From the cell containing the given text, extract its center point as [X, Y] coordinate. 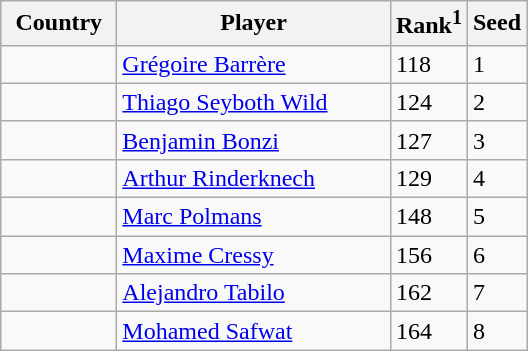
156 [428, 255]
162 [428, 293]
Seed [496, 24]
148 [428, 217]
Arthur Rinderknech [254, 178]
129 [428, 178]
Rank1 [428, 24]
118 [428, 64]
164 [428, 331]
6 [496, 255]
Country [59, 24]
Benjamin Bonzi [254, 140]
3 [496, 140]
4 [496, 178]
5 [496, 217]
127 [428, 140]
Maxime Cressy [254, 255]
Player [254, 24]
Marc Polmans [254, 217]
2 [496, 102]
8 [496, 331]
1 [496, 64]
Grégoire Barrère [254, 64]
Alejandro Tabilo [254, 293]
Mohamed Safwat [254, 331]
7 [496, 293]
Thiago Seyboth Wild [254, 102]
124 [428, 102]
